For the text-containing cell, return its midpoint in [X, Y] coordinate format. 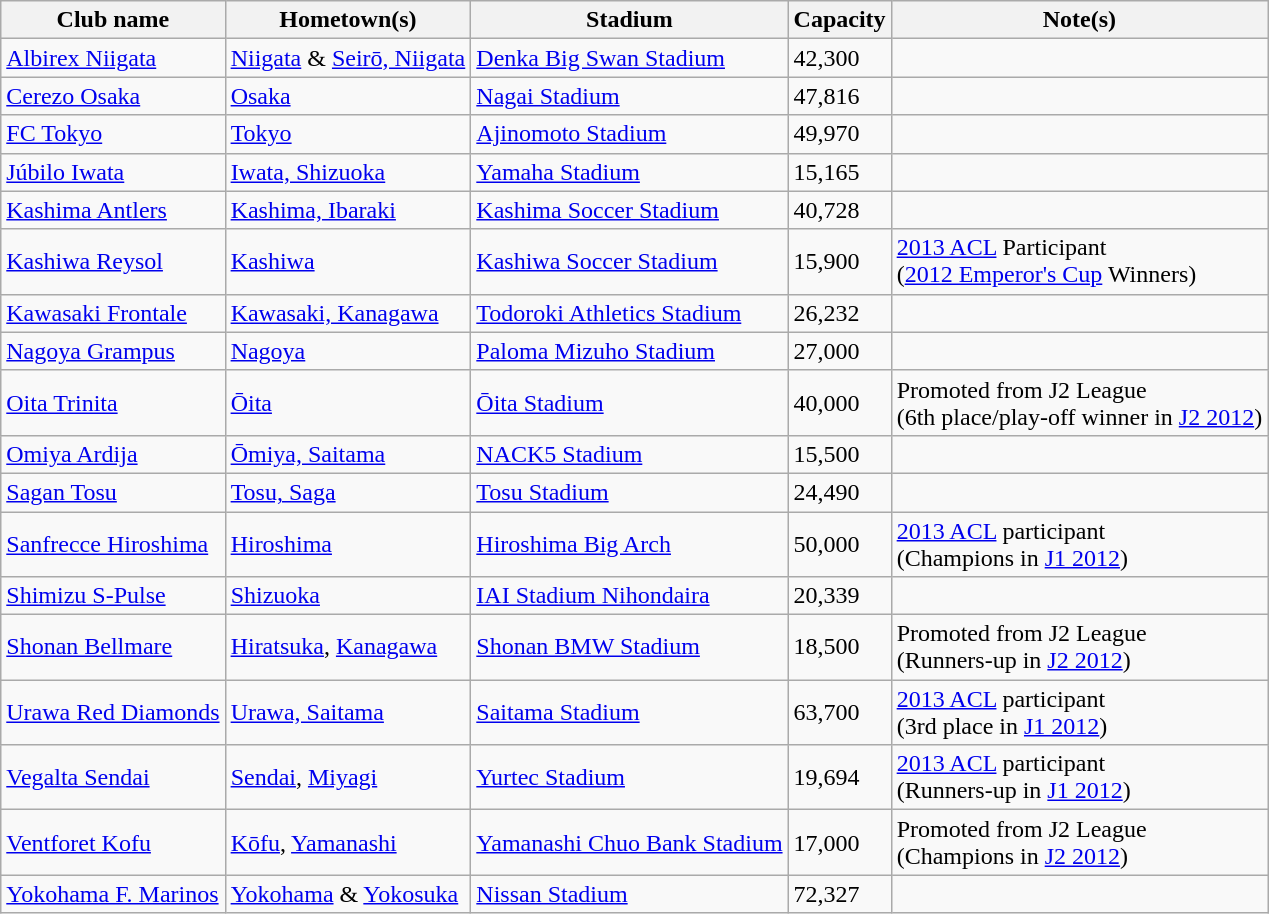
18,500 [840, 648]
Capacity [840, 20]
Kashiwa Soccer Stadium [630, 262]
Niigata & Seirō, Niigata [348, 58]
NACK5 Stadium [630, 454]
Hiroshima [348, 544]
Tokyo [348, 134]
26,232 [840, 313]
Shimizu S-Pulse [113, 596]
Sendai, Miyagi [348, 778]
Hiratsuka, Kanagawa [348, 648]
Yamaha Stadium [630, 172]
Júbilo Iwata [113, 172]
Nagai Stadium [630, 96]
Urawa, Saitama [348, 712]
49,970 [840, 134]
17,000 [840, 842]
Omiya Ardija [113, 454]
72,327 [840, 894]
63,700 [840, 712]
Ventforet Kofu [113, 842]
Shizuoka [348, 596]
Kashima Soccer Stadium [630, 210]
Note(s) [1080, 20]
Hometown(s) [348, 20]
Vegalta Sendai [113, 778]
Promoted from J2 League (Champions in J2 2012) [1080, 842]
Albirex Niigata [113, 58]
Ōita [348, 402]
Osaka [348, 96]
Ajinomoto Stadium [630, 134]
Sagan Tosu [113, 492]
47,816 [840, 96]
19,694 [840, 778]
Yamanashi Chuo Bank Stadium [630, 842]
Nagoya [348, 351]
Ōita Stadium [630, 402]
Shonan Bellmare [113, 648]
20,339 [840, 596]
Stadium [630, 20]
Oita Trinita [113, 402]
FC Tokyo [113, 134]
Iwata, Shizuoka [348, 172]
Saitama Stadium [630, 712]
Paloma Mizuho Stadium [630, 351]
2013 ACL participant(Runners-up in J1 2012) [1080, 778]
50,000 [840, 544]
Kōfu, Yamanashi [348, 842]
2013 ACL participant(3rd place in J1 2012) [1080, 712]
Tosu, Saga [348, 492]
27,000 [840, 351]
2013 ACL Participant (2012 Emperor's Cup Winners) [1080, 262]
40,000 [840, 402]
Nagoya Grampus [113, 351]
Nissan Stadium [630, 894]
Ōmiya, Saitama [348, 454]
2013 ACL participant(Champions in J1 2012) [1080, 544]
Yurtec Stadium [630, 778]
Kashiwa [348, 262]
15,900 [840, 262]
Yokohama & Yokosuka [348, 894]
Kawasaki Frontale [113, 313]
Club name [113, 20]
Promoted from J2 League(Runners-up in J2 2012) [1080, 648]
Hiroshima Big Arch [630, 544]
Kashima Antlers [113, 210]
Todoroki Athletics Stadium [630, 313]
15,165 [840, 172]
Kashima, Ibaraki [348, 210]
Cerezo Osaka [113, 96]
IAI Stadium Nihondaira [630, 596]
Kawasaki, Kanagawa [348, 313]
Yokohama F. Marinos [113, 894]
42,300 [840, 58]
Sanfrecce Hiroshima [113, 544]
Denka Big Swan Stadium [630, 58]
24,490 [840, 492]
40,728 [840, 210]
Shonan BMW Stadium [630, 648]
15,500 [840, 454]
Tosu Stadium [630, 492]
Kashiwa Reysol [113, 262]
Urawa Red Diamonds [113, 712]
Promoted from J2 League (6th place/play-off winner in J2 2012) [1080, 402]
